Determine the [X, Y] coordinate at the center of the cell enclosing the given text.  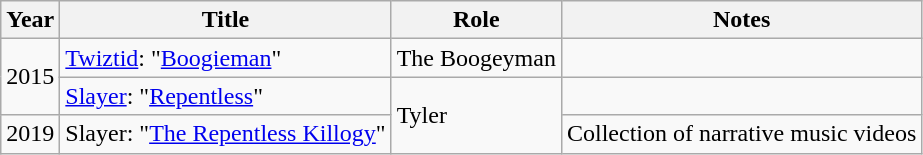
Title [226, 20]
Role [476, 20]
2019 [30, 134]
Year [30, 20]
Tyler [476, 115]
Slayer: "Repentless" [226, 96]
Twiztid: "Boogieman" [226, 58]
Slayer: "The Repentless Killogy" [226, 134]
2015 [30, 77]
Collection of narrative music videos [741, 134]
Notes [741, 20]
The Boogeyman [476, 58]
